Locate the cell with the specified text and output its (X, Y) center coordinate. 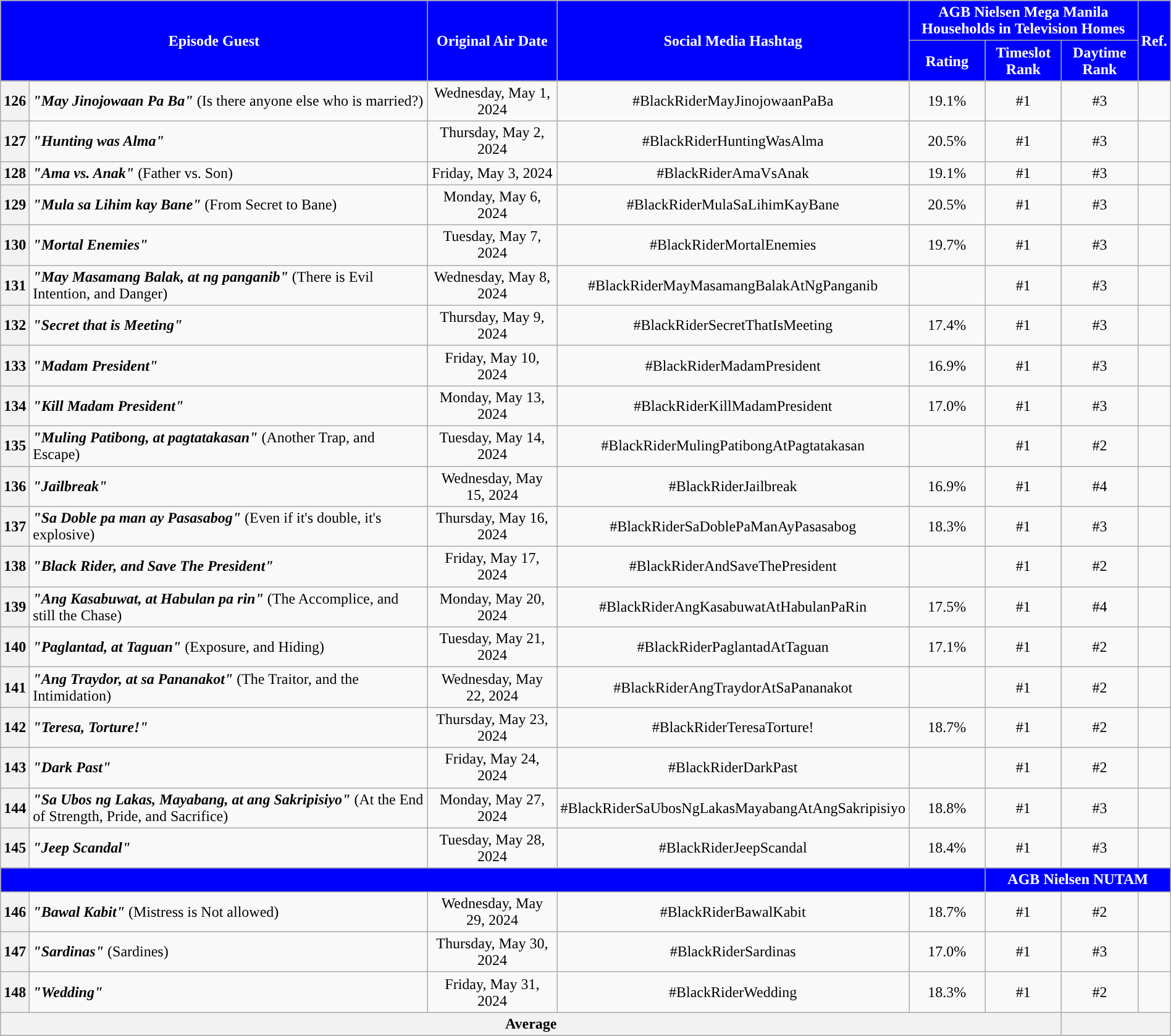
Wednesday, May 1, 2024 (492, 101)
#BlackRiderSardinas (733, 951)
Social Media Hashtag (733, 41)
18.8% (947, 808)
#BlackRiderHuntingWasAlma (733, 141)
Thursday, May 16, 2024 (492, 526)
"Ama vs. Anak" (Father vs. Son) (229, 173)
Tuesday, May 21, 2024 (492, 647)
Tuesday, May 28, 2024 (492, 848)
#BlackRiderAngTraydorAtSaPananakot (733, 687)
143 (15, 767)
#BlackRiderMulingPatibongAtPagtatakasan (733, 446)
Wednesday, May 8, 2024 (492, 285)
142 (15, 728)
Monday, May 6, 2024 (492, 205)
#BlackRiderMayMasamangBalakAtNgPanganib (733, 285)
138 (15, 567)
Friday, May 3, 2024 (492, 173)
126 (15, 101)
#BlackRiderPaglantadAtTaguan (733, 647)
Thursday, May 30, 2024 (492, 951)
Wednesday, May 29, 2024 (492, 912)
Rating (947, 61)
"Jailbreak" (229, 486)
Monday, May 13, 2024 (492, 405)
134 (15, 405)
141 (15, 687)
"Kill Madam President" (229, 405)
Ref. (1154, 41)
#BlackRiderJailbreak (733, 486)
AGB Nielsen NUTAM (1078, 880)
#BlackRiderMayJinojowaanPaBa (733, 101)
Thursday, May 23, 2024 (492, 728)
"Mortal Enemies" (229, 245)
Friday, May 10, 2024 (492, 366)
Tuesday, May 7, 2024 (492, 245)
"Madam President" (229, 366)
#BlackRiderMulaSaLihimKayBane (733, 205)
#BlackRiderAndSaveThePresident (733, 567)
"Sardinas" (Sardines) (229, 951)
127 (15, 141)
146 (15, 912)
"May Masamang Balak, at ng panganib" (There is Evil Intention, and Danger) (229, 285)
"Wedding" (229, 992)
145 (15, 848)
Wednesday, May 22, 2024 (492, 687)
Thursday, May 9, 2024 (492, 325)
"Teresa, Torture!" (229, 728)
"Dark Past" (229, 767)
147 (15, 951)
17.4% (947, 325)
#BlackRiderSaUbosNgLakasMayabangAtAngSakripisiyo (733, 808)
"Muling Patibong, at pagtatakasan" (Another Trap, and Escape) (229, 446)
Friday, May 17, 2024 (492, 567)
#BlackRiderTeresaTorture! (733, 728)
Timeslot Rank (1023, 61)
Monday, May 20, 2024 (492, 607)
#BlackRiderAngKasabuwatAtHabulanPaRin (733, 607)
"Bawal Kabit" (Mistress is Not allowed) (229, 912)
#BlackRiderJeepScandal (733, 848)
19.7% (947, 245)
140 (15, 647)
#BlackRiderMortalEnemies (733, 245)
"Sa Doble pa man ay Pasasabog" (Even if it's double, it's explosive) (229, 526)
#BlackRiderBawalKabit (733, 912)
18.4% (947, 848)
"Sa Ubos ng Lakas, Mayabang, at ang Sakripisiyo" (At the End of Strength, Pride, and Sacrifice) (229, 808)
144 (15, 808)
"Black Rider, and Save The President" (229, 567)
133 (15, 366)
"Jeep Scandal" (229, 848)
135 (15, 446)
Average (531, 1024)
Tuesday, May 14, 2024 (492, 446)
Daytime Rank (1100, 61)
148 (15, 992)
Episode Guest (214, 41)
"Ang Kasabuwat, at Habulan pa rin" (The Accomplice, and still the Chase) (229, 607)
"Ang Traydor, at sa Pananakot" (The Traitor, and the Intimidation) (229, 687)
#BlackRiderSaDoblePaManAyPasasabog (733, 526)
136 (15, 486)
Monday, May 27, 2024 (492, 808)
131 (15, 285)
132 (15, 325)
Friday, May 31, 2024 (492, 992)
139 (15, 607)
#BlackRiderWedding (733, 992)
"Paglantad, at Taguan" (Exposure, and Hiding) (229, 647)
#BlackRiderMadamPresident (733, 366)
129 (15, 205)
Original Air Date (492, 41)
AGB Nielsen Mega Manila Households in Television Homes (1024, 21)
137 (15, 526)
128 (15, 173)
"Mula sa Lihim kay Bane" (From Secret to Bane) (229, 205)
17.1% (947, 647)
Wednesday, May 15, 2024 (492, 486)
"May Jinojowaan Pa Ba" (Is there anyone else who is married?) (229, 101)
"Hunting was Alma" (229, 141)
#BlackRiderAmaVsAnak (733, 173)
17.5% (947, 607)
#BlackRiderKillMadamPresident (733, 405)
"Secret that is Meeting" (229, 325)
#BlackRiderSecretThatIsMeeting (733, 325)
130 (15, 245)
Thursday, May 2, 2024 (492, 141)
Friday, May 24, 2024 (492, 767)
#BlackRiderDarkPast (733, 767)
